Determine the (x, y) coordinate at the center of the cell enclosing the given text.  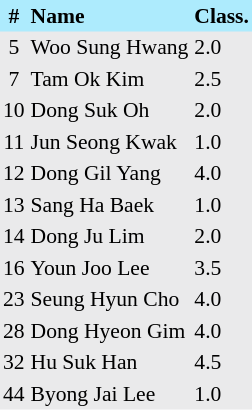
Class. (222, 16)
Woo Sung Hwang (110, 48)
2.5 (222, 79)
Youn Joo Lee (110, 268)
# (14, 16)
Byong Jai Lee (110, 394)
44 (14, 394)
32 (14, 362)
Dong Suk Oh (110, 110)
Sang Ha Baek (110, 205)
Seung Hyun Cho (110, 300)
11 (14, 142)
Jun Seong Kwak (110, 142)
13 (14, 205)
10 (14, 110)
Dong Ju Lim (110, 236)
Name (110, 16)
5 (14, 48)
7 (14, 79)
16 (14, 268)
Tam Ok Kim (110, 79)
14 (14, 236)
28 (14, 331)
Dong Hyeon Gim (110, 331)
23 (14, 300)
3.5 (222, 268)
Hu Suk Han (110, 362)
Dong Gil Yang (110, 174)
4.5 (222, 362)
12 (14, 174)
